Extract the [x, y] coordinate from the center of the cell holding the provided text.  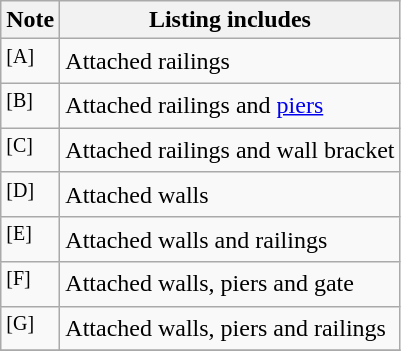
Attached walls [230, 194]
Attached walls, piers and gate [230, 284]
Attached walls, piers and railings [230, 328]
[D] [30, 194]
Note [30, 20]
Attached walls and railings [230, 240]
Listing includes [230, 20]
[C] [30, 150]
[B] [30, 106]
Attached railings [230, 62]
[A] [30, 62]
[G] [30, 328]
Attached railings and piers [230, 106]
[E] [30, 240]
Attached railings and wall bracket [230, 150]
[F] [30, 284]
